Locate the cell with the specified text and output its (x, y) center coordinate. 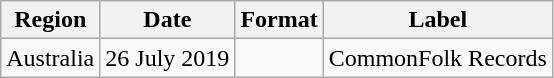
Format (279, 20)
CommonFolk Records (438, 58)
Label (438, 20)
Region (50, 20)
Date (168, 20)
26 July 2019 (168, 58)
Australia (50, 58)
